Provide the (X, Y) coordinate of the cell's center where the given text is located.  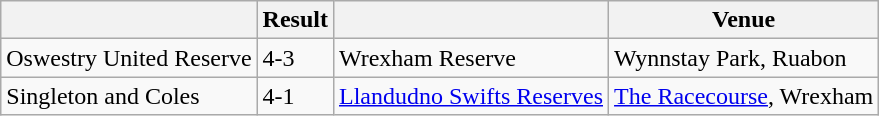
The Racecourse, Wrexham (744, 96)
Singleton and Coles (129, 96)
Result (295, 20)
Oswestry United Reserve (129, 58)
4-3 (295, 58)
Llandudno Swifts Reserves (470, 96)
Venue (744, 20)
Wrexham Reserve (470, 58)
Wynnstay Park, Ruabon (744, 58)
4-1 (295, 96)
